Find where the given text appears and provide that cell's center as (X, Y) coordinate. 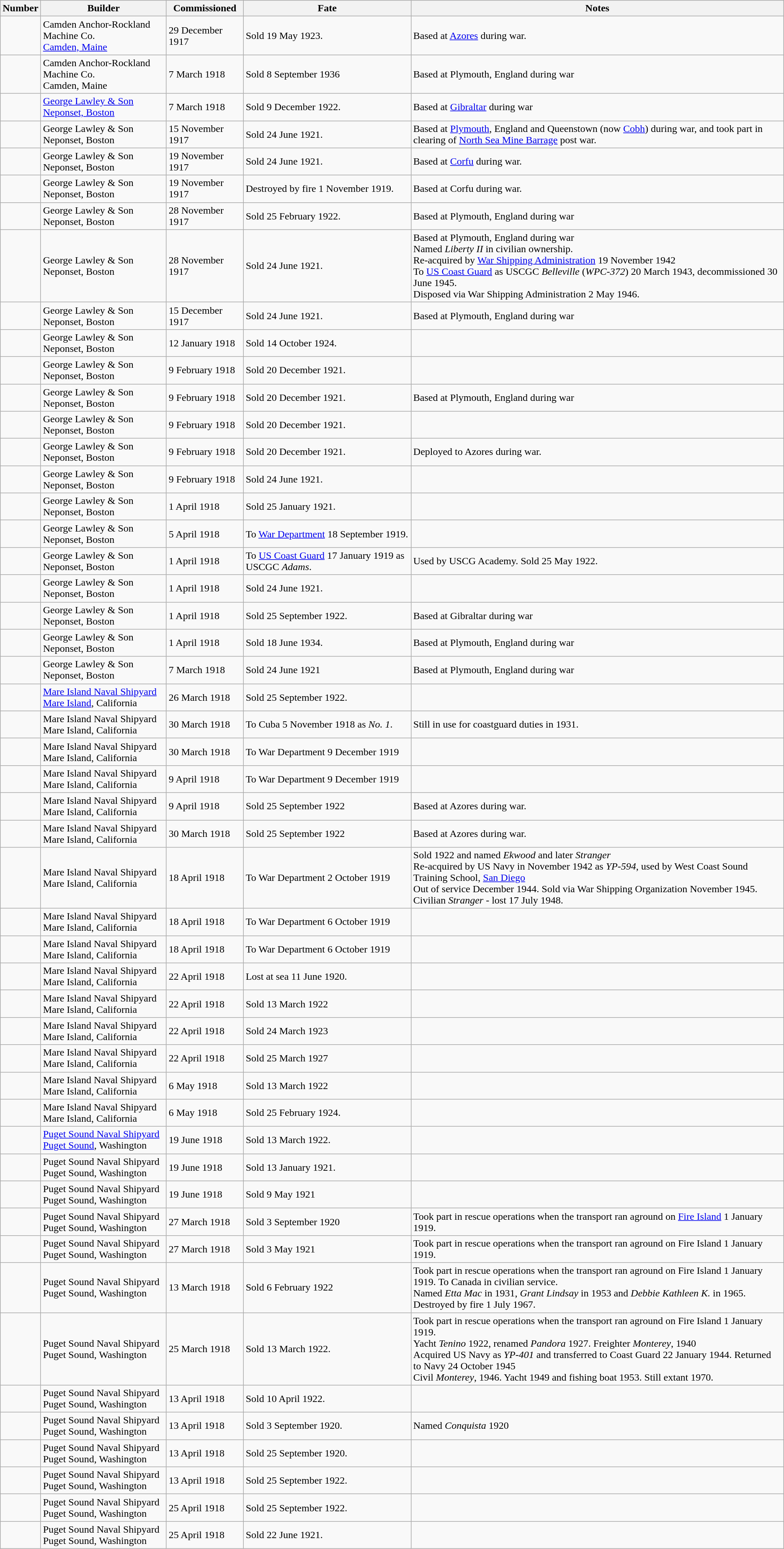
Sold 22 June 1921. (327, 1535)
Number (21, 8)
Sold 10 April 1922. (327, 1399)
Destroyed by fire 1 November 1919. (327, 188)
25 March 1918 (205, 1349)
Deployed to Azores during war. (597, 452)
Sold 13 January 1921. (327, 1167)
15 November 1917 (205, 134)
Sold 18 June 1934. (327, 643)
Sold 25 March 1927 (327, 1058)
Sold 25 February 1922. (327, 216)
Sold 25 January 1921. (327, 507)
26 March 1918 (205, 697)
To US Coast Guard 17 January 1919 as USCGC Adams. (327, 561)
13 March 1918 (205, 1288)
Fate (327, 8)
Still in use for coastguard duties in 1931. (597, 725)
Commissioned (205, 8)
Lost at sea 11 June 1920. (327, 977)
Sold 9 May 1921 (327, 1195)
Sold 25 February 1924. (327, 1113)
Sold 25 September 1920. (327, 1453)
Sold 9 December 1922. (327, 107)
Sold 3 May 1921 (327, 1249)
To War Department 2 October 1919 (327, 878)
29 December 1917 (205, 36)
Named Conquista 1920 (597, 1426)
15 December 1917 (205, 316)
Used by USCG Academy. Sold 25 May 1922. (597, 561)
Sold 19 May 1923. (327, 36)
Sold 6 February 1922 (327, 1288)
Sold 24 June 1921 (327, 670)
Based at Plymouth, England and Queenstown (now Cobh) during war, and took part in clearing of North Sea Mine Barrage post war. (597, 134)
Sold 24 March 1923 (327, 1031)
Sold 8 September 1936 (327, 74)
Builder (103, 8)
12 January 1918 (205, 343)
To Cuba 5 November 1918 as No. 1. (327, 725)
Sold 3 September 1920 (327, 1221)
Notes (597, 8)
Sold 14 October 1924. (327, 343)
Sold 3 September 1920. (327, 1426)
To War Department 18 September 1919. (327, 534)
5 April 1918 (205, 534)
